From the cell containing the given text, extract its center point as [X, Y] coordinate. 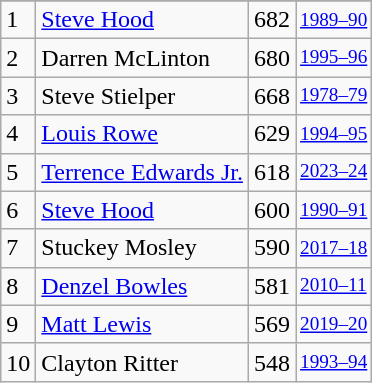
590 [272, 248]
618 [272, 172]
2019–20 [334, 324]
1978–79 [334, 96]
Darren McLinton [142, 58]
2010–11 [334, 286]
7 [18, 248]
8 [18, 286]
Denzel Bowles [142, 286]
5 [18, 172]
1993–94 [334, 362]
1990–91 [334, 210]
2 [18, 58]
3 [18, 96]
680 [272, 58]
682 [272, 20]
1995–96 [334, 58]
Stuckey Mosley [142, 248]
Matt Lewis [142, 324]
6 [18, 210]
Terrence Edwards Jr. [142, 172]
10 [18, 362]
581 [272, 286]
Steve Stielper [142, 96]
4 [18, 134]
1989–90 [334, 20]
629 [272, 134]
2017–18 [334, 248]
1994–95 [334, 134]
2023–24 [334, 172]
548 [272, 362]
600 [272, 210]
569 [272, 324]
1 [18, 20]
668 [272, 96]
9 [18, 324]
Louis Rowe [142, 134]
Clayton Ritter [142, 362]
